For the text-containing cell, return its midpoint in [x, y] coordinate format. 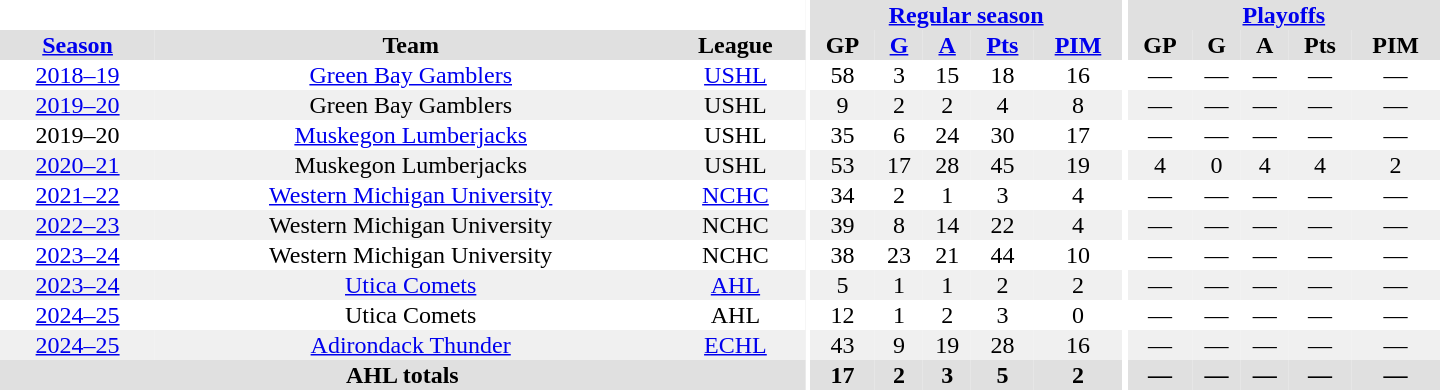
Regular season [966, 15]
39 [842, 225]
Season [78, 45]
22 [1002, 225]
12 [842, 315]
18 [1002, 75]
2018–19 [78, 75]
44 [1002, 255]
6 [899, 135]
34 [842, 195]
2022–23 [78, 225]
League [736, 45]
Adirondack Thunder [410, 345]
14 [947, 225]
45 [1002, 165]
23 [899, 255]
58 [842, 75]
53 [842, 165]
AHL totals [402, 375]
35 [842, 135]
15 [947, 75]
2021–22 [78, 195]
ECHL [736, 345]
Playoffs [1284, 15]
21 [947, 255]
Team [410, 45]
43 [842, 345]
10 [1078, 255]
30 [1002, 135]
38 [842, 255]
24 [947, 135]
2020–21 [78, 165]
